Find where the given text appears and provide that cell's center as (x, y) coordinate. 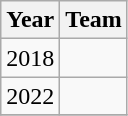
Team (94, 20)
2018 (30, 58)
2022 (30, 96)
Year (30, 20)
